Output the (X, Y) coordinate of the center of the cell containing the given text.  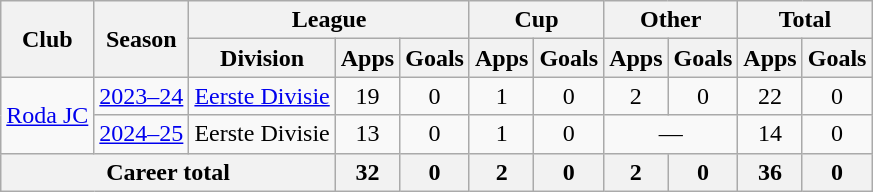
Season (142, 39)
Division (262, 58)
22 (770, 96)
Total (805, 20)
19 (367, 96)
32 (367, 172)
Cup (536, 20)
— (671, 134)
Other (671, 20)
14 (770, 134)
36 (770, 172)
Roda JC (48, 115)
2024–25 (142, 134)
League (330, 20)
Career total (168, 172)
2023–24 (142, 96)
Club (48, 39)
13 (367, 134)
